Return (X, Y) of the center of cell containing provided text 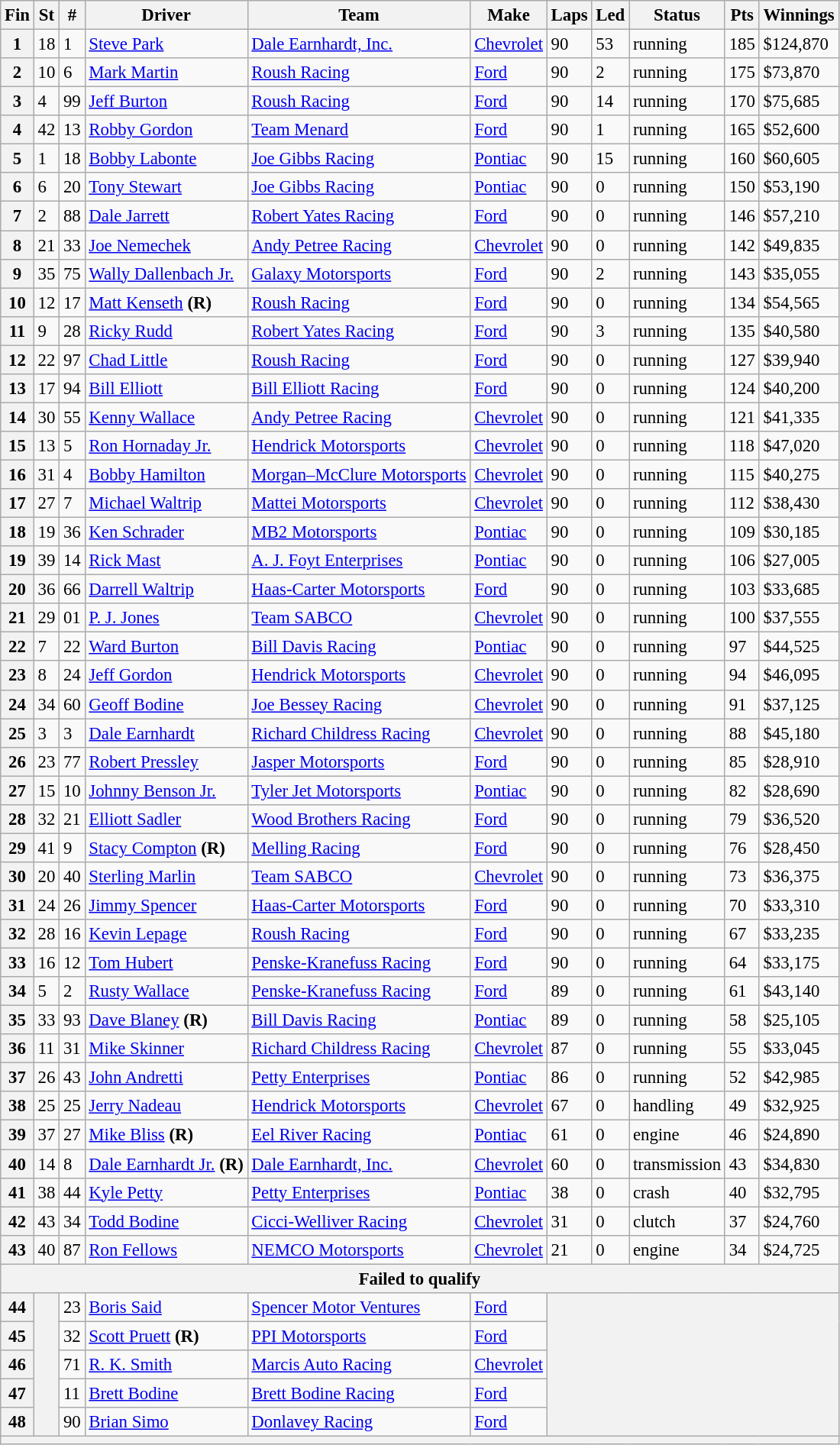
109 (742, 532)
$60,605 (799, 159)
clutch (677, 1221)
86 (570, 1078)
$30,185 (799, 532)
Geoff Bodine (166, 704)
Donlavey Racing (359, 1422)
Robby Gordon (166, 130)
Eel River Racing (359, 1135)
PPI Motorsports (359, 1336)
Bill Elliott (166, 389)
$54,565 (799, 302)
Cicci-Welliver Racing (359, 1221)
Bobby Labonte (166, 159)
79 (742, 819)
Matt Kenseth (R) (166, 302)
$124,870 (799, 44)
handling (677, 1107)
Jimmy Spencer (166, 905)
Ken Schrader (166, 532)
64 (742, 963)
$25,105 (799, 1020)
$45,180 (799, 733)
Dale Earnhardt Jr. (R) (166, 1164)
$28,690 (799, 790)
77 (72, 761)
Team (359, 15)
185 (742, 44)
$75,685 (799, 102)
100 (742, 618)
91 (742, 704)
48 (18, 1422)
Joe Nemechek (166, 245)
Laps (570, 15)
103 (742, 590)
Tony Stewart (166, 187)
73 (742, 877)
Mark Martin (166, 73)
$52,600 (799, 130)
58 (742, 1020)
Scott Pruett (R) (166, 1336)
Brett Bodine Racing (359, 1393)
Michael Waltrip (166, 503)
Led (611, 15)
Jasper Motorsports (359, 761)
165 (742, 130)
$40,580 (799, 331)
A. J. Foyt Enterprises (359, 561)
Winnings (799, 15)
$36,375 (799, 877)
Wood Brothers Racing (359, 819)
$40,200 (799, 389)
$35,055 (799, 273)
# (72, 15)
175 (742, 73)
Mike Skinner (166, 1049)
Team Menard (359, 130)
53 (611, 44)
P. J. Jones (166, 618)
$33,235 (799, 934)
Melling Racing (359, 848)
Steve Park (166, 44)
Elliott Sadler (166, 819)
$28,450 (799, 848)
49 (742, 1107)
Brett Bodine (166, 1393)
Robert Pressley (166, 761)
99 (72, 102)
Jeff Gordon (166, 676)
Stacy Compton (R) (166, 848)
Sterling Marlin (166, 877)
$42,985 (799, 1078)
$32,925 (799, 1107)
Dale Jarrett (166, 216)
$27,005 (799, 561)
Todd Bodine (166, 1221)
121 (742, 417)
$44,525 (799, 647)
$41,335 (799, 417)
John Andretti (166, 1078)
$53,190 (799, 187)
Joe Bessey Racing (359, 704)
Status (677, 15)
Boris Said (166, 1308)
$34,830 (799, 1164)
118 (742, 446)
82 (742, 790)
Galaxy Motorsports (359, 273)
45 (18, 1336)
crash (677, 1192)
Spencer Motor Ventures (359, 1308)
$24,760 (799, 1221)
Kyle Petty (166, 1192)
Kevin Lepage (166, 934)
$37,125 (799, 704)
Ward Burton (166, 647)
135 (742, 331)
143 (742, 273)
Ron Hornaday Jr. (166, 446)
Dale Earnhardt (166, 733)
$37,555 (799, 618)
$46,095 (799, 676)
$36,520 (799, 819)
Failed to qualify (420, 1279)
$40,275 (799, 474)
127 (742, 360)
146 (742, 216)
Rick Mast (166, 561)
Tom Hubert (166, 963)
Chad Little (166, 360)
Make (509, 15)
$33,045 (799, 1049)
Pts (742, 15)
Ron Fellows (166, 1249)
93 (72, 1020)
$38,430 (799, 503)
Kenny Wallace (166, 417)
St (46, 15)
$73,870 (799, 73)
76 (742, 848)
47 (18, 1393)
transmission (677, 1164)
R. K. Smith (166, 1365)
$47,020 (799, 446)
Brian Simo (166, 1422)
$33,175 (799, 963)
Johnny Benson Jr. (166, 790)
$33,685 (799, 590)
NEMCO Motorsports (359, 1249)
$49,835 (799, 245)
52 (742, 1078)
Mike Bliss (R) (166, 1135)
115 (742, 474)
$43,140 (799, 991)
01 (72, 618)
Marcis Auto Racing (359, 1365)
142 (742, 245)
Darrell Waltrip (166, 590)
Wally Dallenbach Jr. (166, 273)
Bobby Hamilton (166, 474)
$24,725 (799, 1249)
71 (72, 1365)
112 (742, 503)
Jeff Burton (166, 102)
$57,210 (799, 216)
$32,795 (799, 1192)
85 (742, 761)
160 (742, 159)
$39,940 (799, 360)
$24,890 (799, 1135)
70 (742, 905)
150 (742, 187)
Rusty Wallace (166, 991)
Driver (166, 15)
Tyler Jet Motorsports (359, 790)
124 (742, 389)
134 (742, 302)
Morgan–McClure Motorsports (359, 474)
$28,910 (799, 761)
Fin (18, 15)
Jerry Nadeau (166, 1107)
106 (742, 561)
Dave Blaney (R) (166, 1020)
$33,310 (799, 905)
Bill Elliott Racing (359, 389)
Mattei Motorsports (359, 503)
MB2 Motorsports (359, 532)
170 (742, 102)
66 (72, 590)
75 (72, 273)
Ricky Rudd (166, 331)
